Scan for the cell matching the given text and deliver its (X, Y) coordinate at center. 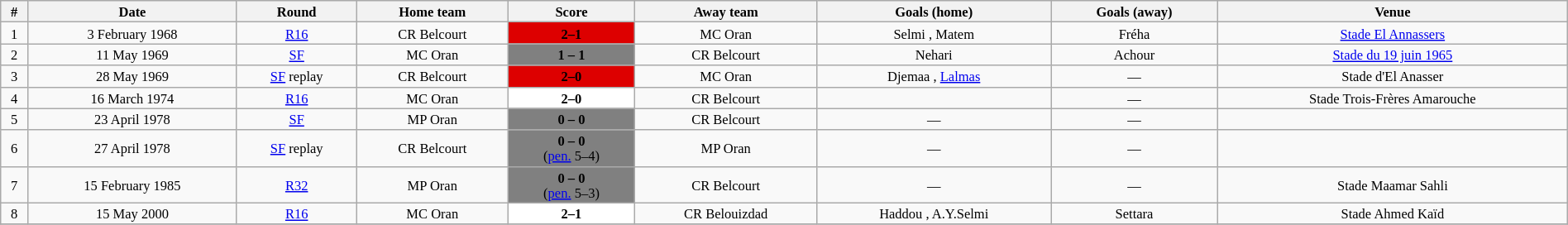
5 (15, 119)
27 April 1978 (132, 148)
Stade El Annassers (1393, 33)
0 – 0(pen. 5–4) (571, 148)
4 (15, 98)
1 – 1 (571, 55)
Stade d'El Anasser (1393, 76)
6 (15, 148)
Home team (432, 12)
15 May 2000 (132, 213)
1 (15, 33)
# (15, 12)
Goals (away) (1135, 12)
2 (15, 55)
Nehari (935, 55)
7 (15, 184)
28 May 1969 (132, 76)
Achour (1135, 55)
Goals (home) (935, 12)
16 March 1974 (132, 98)
Stade Maamar Sahli (1393, 184)
Selmi , Matem (935, 33)
Stade Trois-Frères Amarouche (1393, 98)
Haddou , A.Y.Selmi (935, 213)
0 – 0(pen. 5–3) (571, 184)
15 February 1985 (132, 184)
3 (15, 76)
CR Belouizdad (725, 213)
Stade du 19 juin 1965 (1393, 55)
11 May 1969 (132, 55)
Settara (1135, 213)
R32 (296, 184)
8 (15, 213)
0 – 0 (571, 119)
Djemaa , Lalmas (935, 76)
Score (571, 12)
Away team (725, 12)
23 April 1978 (132, 119)
Date (132, 12)
3 February 1968 (132, 33)
Venue (1393, 12)
Round (296, 12)
Stade Ahmed Kaïd (1393, 213)
Fréha (1135, 33)
